Identify which cell holds the provided text, then report its [x, y] central coordinate. 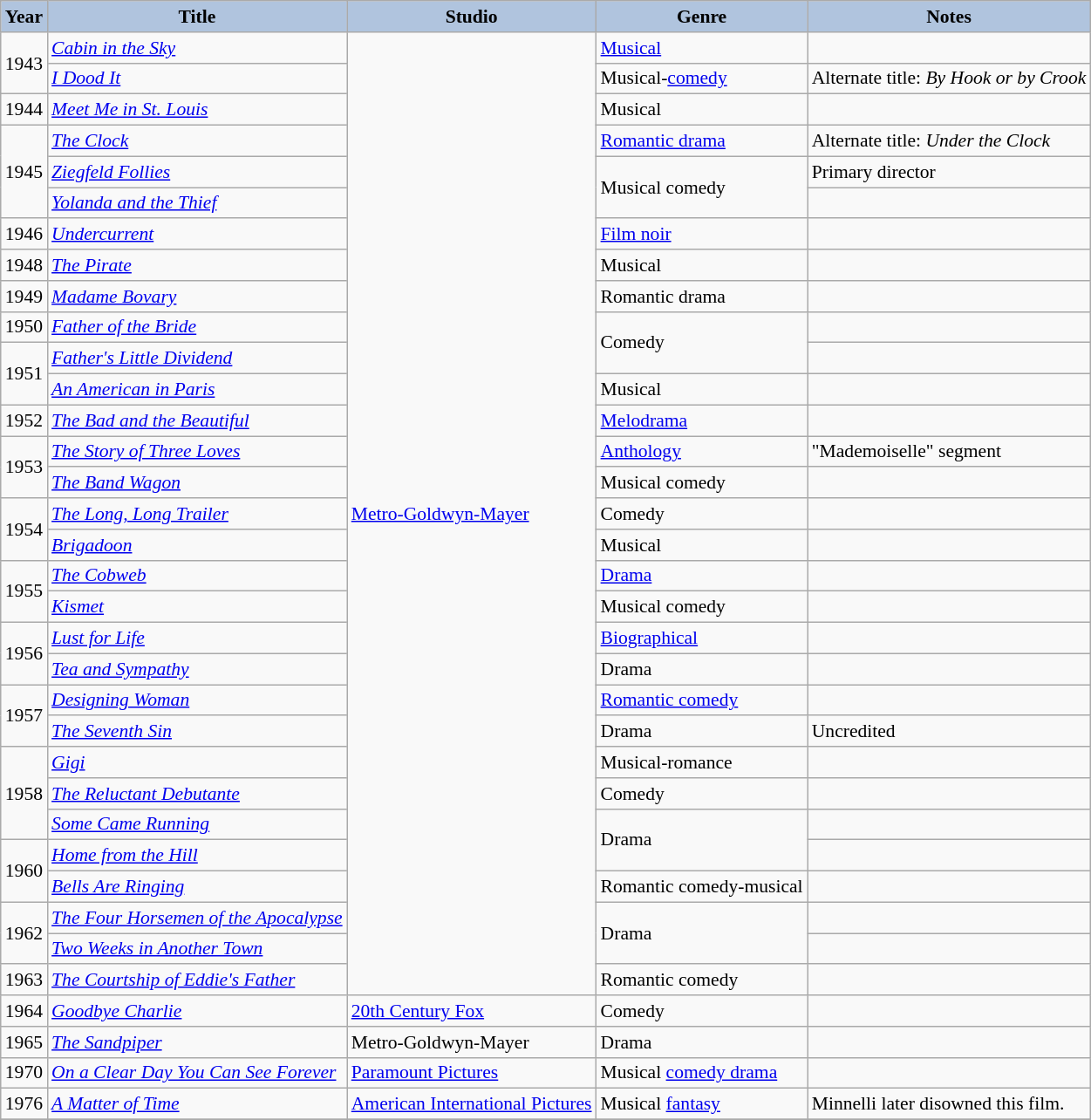
1963 [24, 980]
Biographical [702, 639]
Kismet [197, 607]
The Four Horsemen of the Apocalypse [197, 918]
Father of the Bride [197, 327]
1949 [24, 297]
I Dood It [197, 79]
Primary director [949, 172]
Year [24, 17]
1945 [24, 173]
The Cobweb [197, 576]
Title [197, 17]
The Clock [197, 141]
1953 [24, 468]
Romantic comedy-musical [702, 887]
Lust for Life [197, 639]
"Mademoiselle" segment [949, 452]
American International Pictures [472, 1104]
Madame Bovary [197, 297]
Father's Little Dividend [197, 359]
Alternate title: By Hook or by Crook [949, 79]
1950 [24, 327]
Undercurrent [197, 235]
Ziegfeld Follies [197, 172]
1956 [24, 654]
The Sandpiper [197, 1042]
1970 [24, 1073]
1948 [24, 265]
Some Came Running [197, 824]
The Pirate [197, 265]
Genre [702, 17]
Musical fantasy [702, 1104]
Anthology [702, 452]
Film noir [702, 235]
On a Clear Day You Can See Forever [197, 1073]
1946 [24, 235]
1964 [24, 1011]
Meet Me in St. Louis [197, 110]
20th Century Fox [472, 1011]
The Story of Three Loves [197, 452]
Gigi [197, 762]
1962 [24, 933]
Two Weeks in Another Town [197, 949]
Alternate title: Under the Clock [949, 141]
Brigadoon [197, 545]
Notes [949, 17]
Musical comedy drama [702, 1073]
An American in Paris [197, 390]
The Bad and the Beautiful [197, 420]
A Matter of Time [197, 1104]
1943 [24, 63]
Musical-romance [702, 762]
The Band Wagon [197, 483]
1960 [24, 871]
Yolanda and the Thief [197, 203]
Studio [472, 17]
Cabin in the Sky [197, 48]
1965 [24, 1042]
1952 [24, 420]
The Reluctant Debutante [197, 794]
Melodrama [702, 420]
Goodbye Charlie [197, 1011]
1954 [24, 529]
The Seventh Sin [197, 732]
1951 [24, 373]
Uncredited [949, 732]
1955 [24, 591]
The Courtship of Eddie's Father [197, 980]
1957 [24, 715]
1958 [24, 794]
Home from the Hill [197, 856]
Bells Are Ringing [197, 887]
Paramount Pictures [472, 1073]
The Long, Long Trailer [197, 514]
1944 [24, 110]
Tea and Sympathy [197, 669]
Minnelli later disowned this film. [949, 1104]
Designing Woman [197, 700]
1976 [24, 1104]
Musical-comedy [702, 79]
